Return the [X, Y] coordinate for the center point of the cell that contains the specified text.  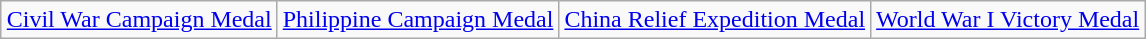
World War I Victory Medal [1008, 20]
China Relief Expedition Medal [715, 20]
Civil War Campaign Medal [139, 20]
Philippine Campaign Medal [418, 20]
